For the text-containing cell, return its midpoint in (x, y) coordinate format. 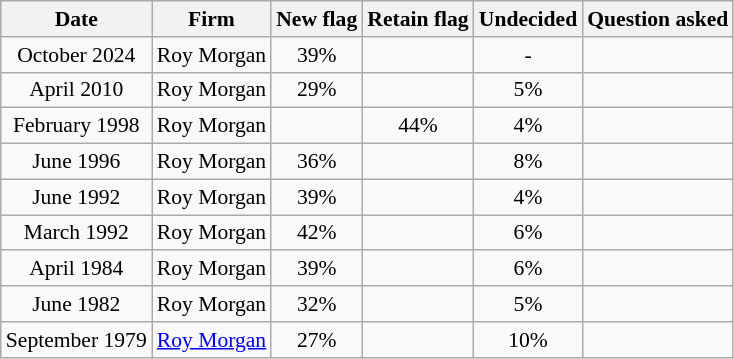
June 1996 (76, 162)
Firm (212, 19)
Retain flag (418, 19)
10% (528, 340)
36% (316, 162)
September 1979 (76, 340)
Undecided (528, 19)
27% (316, 340)
April 2010 (76, 90)
February 1998 (76, 126)
42% (316, 233)
New flag (316, 19)
- (528, 55)
June 1992 (76, 197)
29% (316, 90)
June 1982 (76, 304)
October 2024 (76, 55)
March 1992 (76, 233)
8% (528, 162)
32% (316, 304)
April 1984 (76, 269)
Question asked (658, 19)
Date (76, 19)
44% (418, 126)
